Identify which cell holds the provided text, then report its (X, Y) central coordinate. 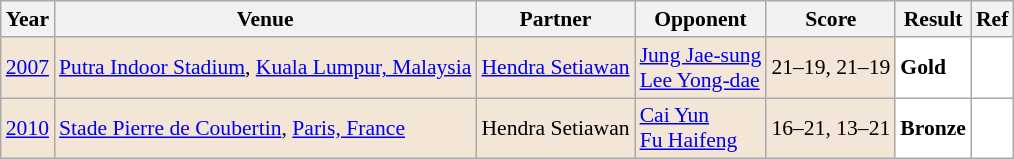
21–19, 21–19 (830, 68)
Result (933, 19)
Year (28, 19)
Bronze (933, 128)
Gold (933, 68)
16–21, 13–21 (830, 128)
Stade Pierre de Coubertin, Paris, France (265, 128)
2010 (28, 128)
Opponent (701, 19)
Venue (265, 19)
Putra Indoor Stadium, Kuala Lumpur, Malaysia (265, 68)
Cai Yun Fu Haifeng (701, 128)
Jung Jae-sung Lee Yong-dae (701, 68)
2007 (28, 68)
Score (830, 19)
Ref (992, 19)
Partner (555, 19)
